Identify which cell holds the provided text, then report its [X, Y] central coordinate. 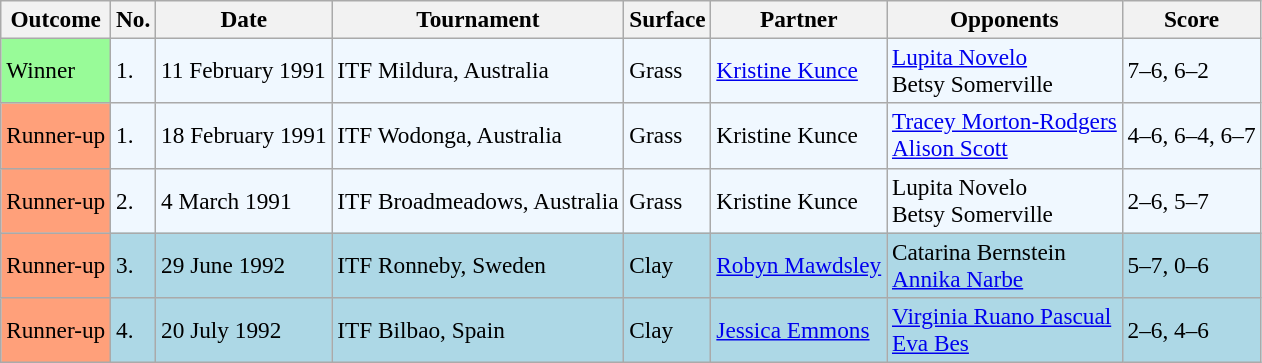
Partner [799, 19]
3. [134, 264]
Surface [668, 19]
18 February 1991 [244, 136]
Date [244, 19]
7–6, 6–2 [1192, 70]
Robyn Mawdsley [799, 264]
Winner [56, 70]
Virginia Ruano Pascual Eva Bes [1005, 330]
Outcome [56, 19]
Opponents [1005, 19]
29 June 1992 [244, 264]
ITF Wodonga, Australia [478, 136]
ITF Mildura, Australia [478, 70]
4 March 1991 [244, 200]
Score [1192, 19]
Jessica Emmons [799, 330]
20 July 1992 [244, 330]
2. [134, 200]
No. [134, 19]
2–6, 5–7 [1192, 200]
5–7, 0–6 [1192, 264]
4. [134, 330]
Catarina Bernstein Annika Narbe [1005, 264]
Tracey Morton-Rodgers Alison Scott [1005, 136]
ITF Broadmeadows, Australia [478, 200]
4–6, 6–4, 6–7 [1192, 136]
ITF Bilbao, Spain [478, 330]
ITF Ronneby, Sweden [478, 264]
11 February 1991 [244, 70]
2–6, 4–6 [1192, 330]
Tournament [478, 19]
